Return the [x, y] coordinate for the center point of the cell that contains the specified text.  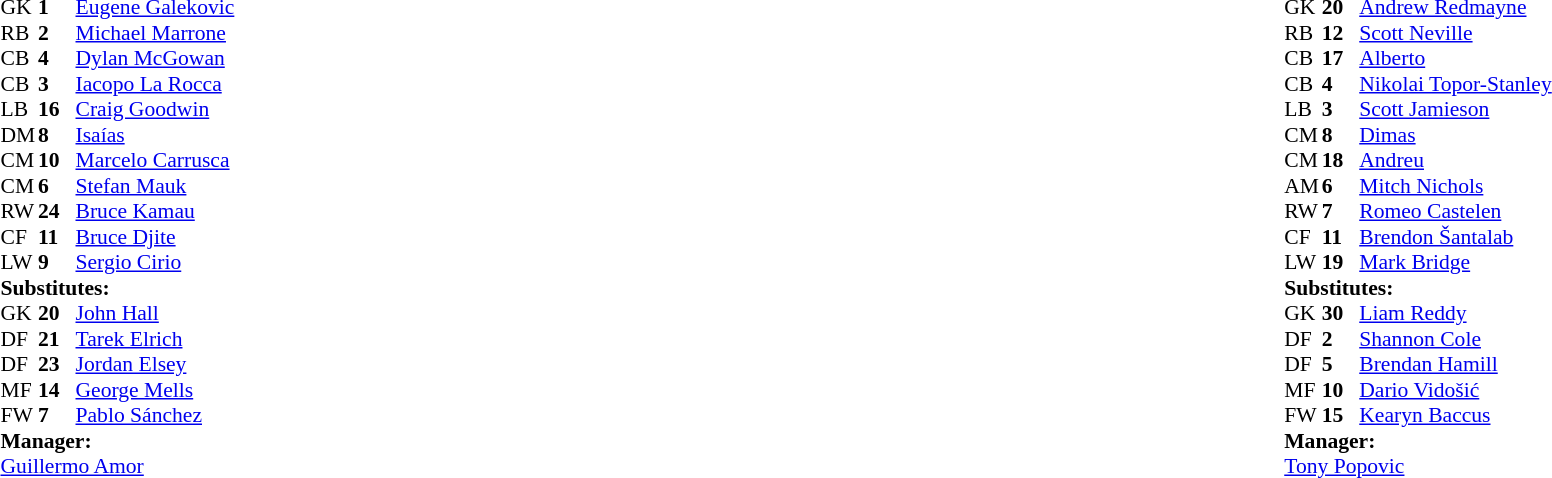
23 [57, 365]
Bruce Djite [156, 237]
Dario Vidošić [1456, 390]
Scott Neville [1456, 33]
Pablo Sánchez [156, 415]
Mark Bridge [1456, 263]
Stefan Mauk [156, 186]
Marcelo Carrusca [156, 161]
Sergio Cirio [156, 263]
21 [57, 339]
Liam Reddy [1456, 313]
19 [1341, 263]
Dimas [1456, 135]
Kearyn Baccus [1456, 415]
Bruce Kamau [156, 211]
AM [1303, 186]
Scott Jamieson [1456, 109]
Nikolai Topor-Stanley [1456, 84]
Romeo Castelen [1456, 211]
Jordan Elsey [156, 365]
Tarek Elrich [156, 339]
DM [19, 135]
15 [1341, 415]
George Mells [156, 390]
Brendan Hamill [1456, 365]
Craig Goodwin [156, 109]
Brendon Šantalab [1456, 237]
16 [57, 109]
Mitch Nichols [1456, 186]
5 [1341, 365]
9 [57, 263]
20 [57, 313]
Dylan McGowan [156, 59]
John Hall [156, 313]
12 [1341, 33]
Shannon Cole [1456, 339]
Isaías [156, 135]
17 [1341, 59]
Michael Marrone [156, 33]
30 [1341, 313]
24 [57, 211]
14 [57, 390]
Alberto [1456, 59]
18 [1341, 161]
Andreu [1456, 161]
Iacopo La Rocca [156, 84]
